Provide the [x, y] coordinate of the cell's center where the given text is located.  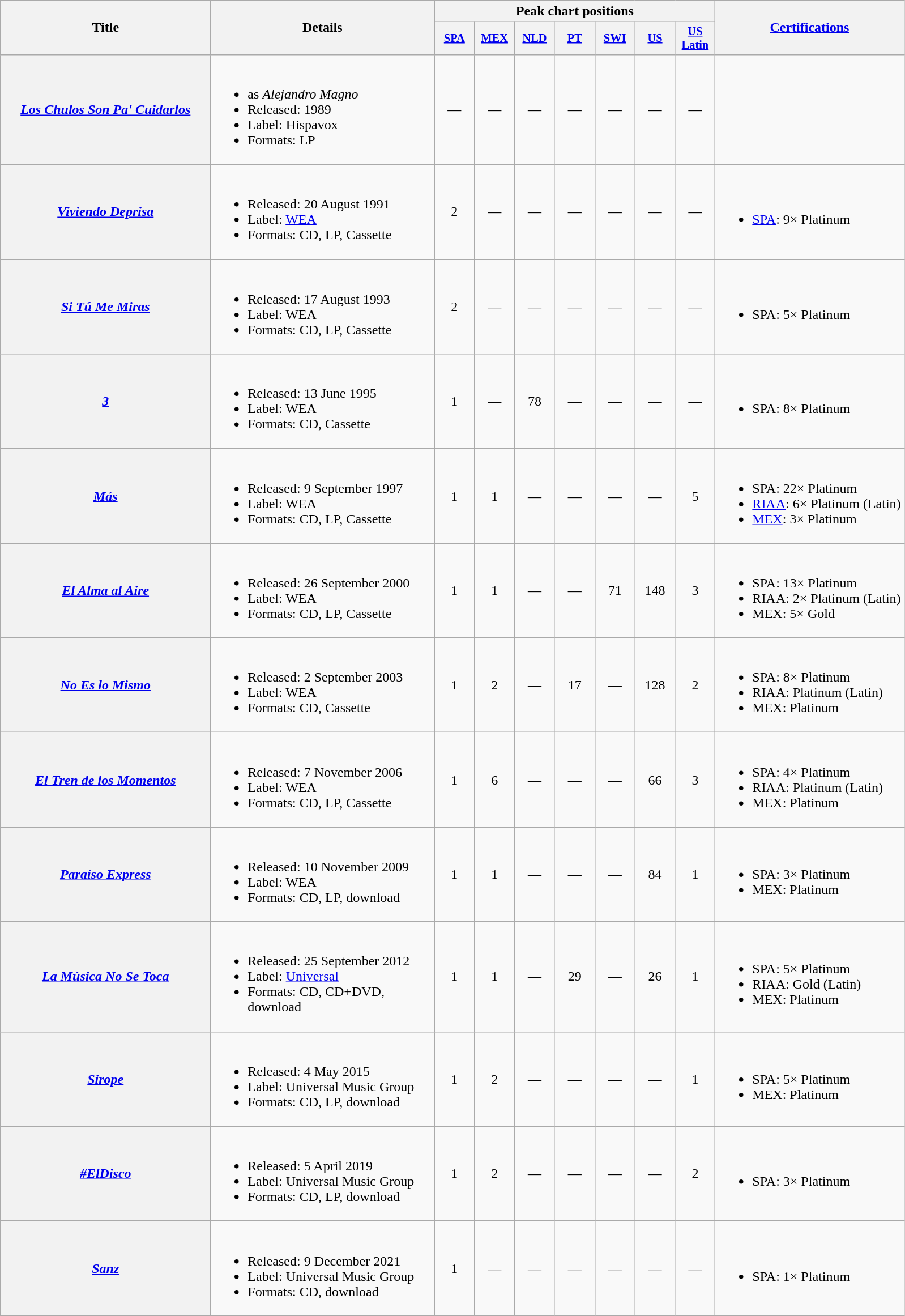
128 [655, 685]
29 [574, 977]
Released: 17 August 1993Label: WEAFormats: CD, LP, Cassette [323, 307]
SPA: 22× PlatinumRIAA: 6× Platinum (Latin)MEX: 3× Platinum [810, 496]
Released: 7 November 2006Label: WEAFormats: CD, LP, Cassette [323, 780]
26 [655, 977]
NLD [535, 39]
Los Chulos Son Pa' Cuidarlos [105, 109]
SPA: 13× PlatinumRIAA: 2× Platinum (Latin)MEX: 5× Gold [810, 590]
6 [495, 780]
SPA: 4× PlatinumRIAA: Platinum (Latin)MEX: Platinum [810, 780]
SPA [454, 39]
US [655, 39]
as Alejandro MagnoReleased: 1989Label: HispavoxFormats: LP [323, 109]
Released: 4 May 2015Label: Universal Music GroupFormats: CD, LP, download [323, 1079]
El Alma al Aire [105, 590]
No Es lo Mismo [105, 685]
66 [655, 780]
#ElDisco [105, 1174]
SPA: 3× PlatinumMEX: Platinum [810, 875]
Peak chart positions [575, 11]
USLatin [695, 39]
Released: 13 June 1995Label: WEAFormats: CD, Cassette [323, 401]
SPA: 1× Platinum [810, 1268]
Sanz [105, 1268]
78 [535, 401]
SPA: 5× PlatinumMEX: Platinum [810, 1079]
Released: 9 December 2021Label: Universal Music GroupFormats: CD, download [323, 1268]
SPA: 3× Platinum [810, 1174]
SPA: 8× PlatinumRIAA: Platinum (Latin)MEX: Platinum [810, 685]
MEX [495, 39]
El Tren de los Momentos [105, 780]
Released: 25 September 2012Label: UniversalFormats: CD, CD+DVD, download [323, 977]
Released: 2 September 2003Label: WEAFormats: CD, Cassette [323, 685]
Released: 26 September 2000Label: WEAFormats: CD, LP, Cassette [323, 590]
17 [574, 685]
84 [655, 875]
148 [655, 590]
Released: 5 April 2019Label: Universal Music GroupFormats: CD, LP, download [323, 1174]
Released: 10 November 2009Label: WEAFormats: CD, LP, download [323, 875]
Paraíso Express [105, 875]
Details [323, 28]
Released: 9 September 1997Label: WEAFormats: CD, LP, Cassette [323, 496]
SWI [615, 39]
Sirope [105, 1079]
SPA: 5× PlatinumRIAA: Gold (Latin)MEX: Platinum [810, 977]
Title [105, 28]
Más [105, 496]
Released: 20 August 1991Label: WEAFormats: CD, LP, Cassette [323, 212]
Certifications [810, 28]
SPA: 5× Platinum [810, 307]
SPA: 8× Platinum [810, 401]
SPA: 9× Platinum [810, 212]
Si Tú Me Miras [105, 307]
5 [695, 496]
Viviendo Deprisa [105, 212]
PT [574, 39]
La Música No Se Toca [105, 977]
71 [615, 590]
